Provide the [x, y] coordinate of the cell's center where the given text is located.  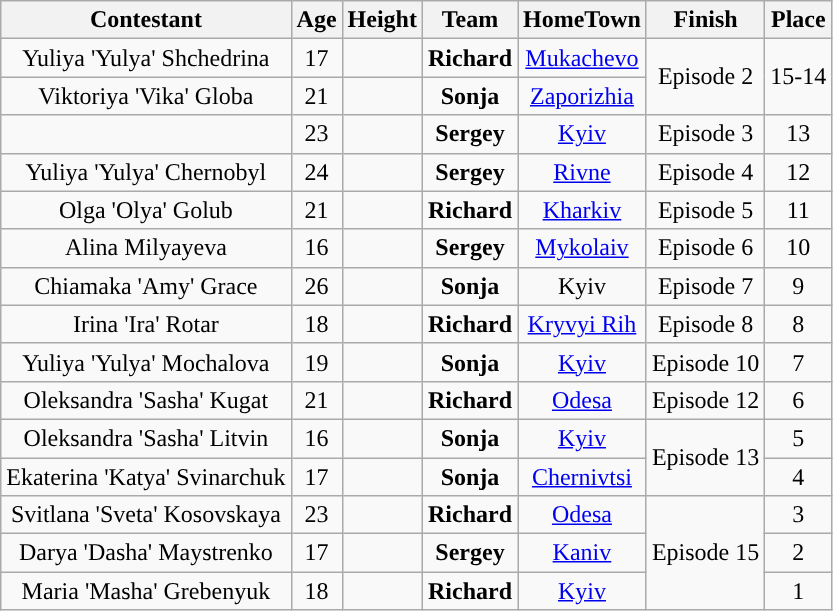
Yuliya 'Yulya' Mochalova [146, 362]
Episode 8 [705, 324]
HomeTown [582, 20]
Oleksandra 'Sasha' Kugat [146, 400]
Irina 'Ira' Rotar [146, 324]
Maria 'Masha' Grebenyuk [146, 591]
Mukachevo [582, 58]
Episode 3 [705, 134]
Kharkiv [582, 210]
Finish [705, 20]
19 [316, 362]
Place [798, 20]
Episode 15 [705, 553]
10 [798, 248]
Episode 2 [705, 77]
4 [798, 477]
Ekaterina 'Katya' Svinarchuk [146, 477]
Episode 10 [705, 362]
7 [798, 362]
Chiamaka 'Amy' Grace [146, 286]
Yuliya 'Yulya' Chernobyl [146, 172]
5 [798, 438]
11 [798, 210]
Episode 4 [705, 172]
Mykolaiv [582, 248]
Height [382, 20]
Episode 12 [705, 400]
Chernivtsi [582, 477]
Contestant [146, 20]
26 [316, 286]
Episode 13 [705, 457]
Episode 6 [705, 248]
3 [798, 515]
Alina Milyayeva [146, 248]
Age [316, 20]
Episode 7 [705, 286]
Zaporizhia [582, 96]
12 [798, 172]
24 [316, 172]
Team [470, 20]
Rivne [582, 172]
Oleksandra 'Sasha' Litvin [146, 438]
Kryvyi Rih [582, 324]
1 [798, 591]
9 [798, 286]
Episode 5 [705, 210]
Svitlana 'Sveta' Kosovskaya [146, 515]
6 [798, 400]
13 [798, 134]
Darya 'Dasha' Maystrenko [146, 553]
15-14 [798, 77]
Viktoriya 'Vika' Globa [146, 96]
2 [798, 553]
Olga 'Olya' Golub [146, 210]
8 [798, 324]
Yuliya 'Yulya' Shchedrina [146, 58]
Kaniv [582, 553]
